Capture the cell that displays the provided text and extract its (X, Y) central coordinate. 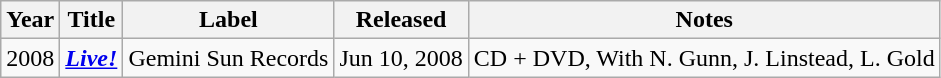
Label (228, 20)
Live! (92, 58)
Gemini Sun Records (228, 58)
CD + DVD, With N. Gunn, J. Linstead, L. Gold (704, 58)
2008 (30, 58)
Notes (704, 20)
Year (30, 20)
Released (401, 20)
Jun 10, 2008 (401, 58)
Title (92, 20)
